Scan for the cell matching the given text and deliver its [X, Y] coordinate at center. 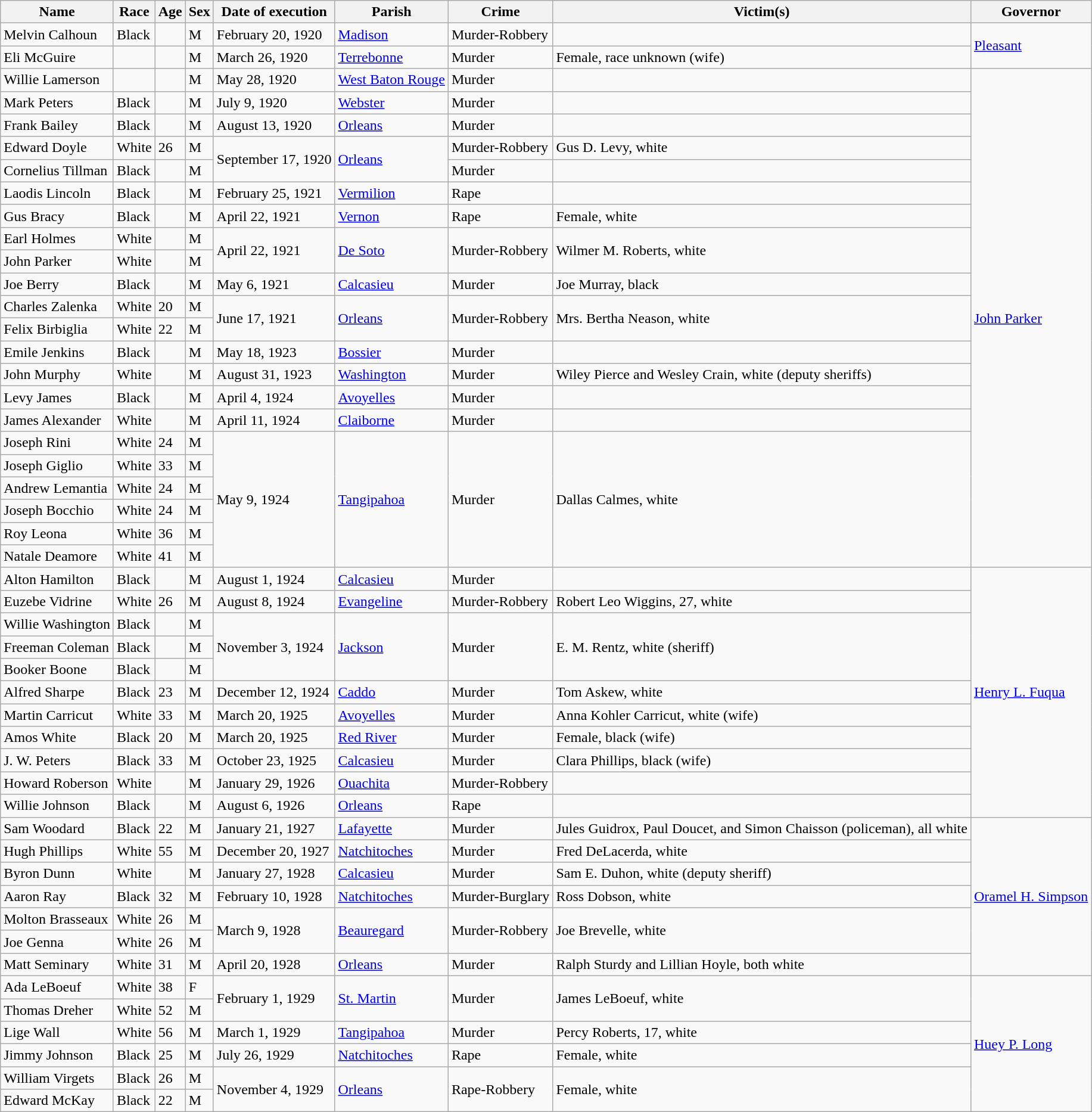
Joseph Bocchio [57, 511]
January 29, 1926 [274, 783]
Felix Birbiglia [57, 330]
Webster [391, 102]
Date of execution [274, 12]
April 4, 1924 [274, 397]
31 [170, 964]
February 25, 1921 [274, 193]
Clara Phillips, black (wife) [762, 760]
November 4, 1929 [274, 1089]
October 23, 1925 [274, 760]
Ada LeBoeuf [57, 987]
Dallas Calmes, white [762, 499]
Roy Leona [57, 533]
Oramel H. Simpson [1031, 896]
Victim(s) [762, 12]
St. Martin [391, 998]
Joseph Giglio [57, 465]
36 [170, 533]
Levy James [57, 397]
Lafayette [391, 828]
Name [57, 12]
Gus D. Levy, white [762, 148]
Age [170, 12]
December 20, 1927 [274, 851]
Jules Guidrox, Paul Doucet, and Simon Chaisson (policeman), all white [762, 828]
Charles Zalenka [57, 307]
Willie Lamerson [57, 80]
55 [170, 851]
Tom Askew, white [762, 692]
August 8, 1924 [274, 601]
Eli McGuire [57, 57]
Madison [391, 35]
Beauregard [391, 930]
June 17, 1921 [274, 318]
32 [170, 896]
Vermilion [391, 193]
23 [170, 692]
Joe Murray, black [762, 284]
Edward Doyle [57, 148]
Fred DeLacerda, white [762, 851]
Melvin Calhoun [57, 35]
Henry L. Fuqua [1031, 692]
January 27, 1928 [274, 874]
Amos White [57, 738]
August 1, 1924 [274, 579]
Pleasant [1031, 46]
Thomas Dreher [57, 1010]
Terrebonne [391, 57]
Huey P. Long [1031, 1043]
56 [170, 1033]
Sam Woodard [57, 828]
Sam E. Duhon, white (deputy sheriff) [762, 874]
Booker Boone [57, 670]
Evangeline [391, 601]
Joseph Rini [57, 443]
West Baton Rouge [391, 80]
December 12, 1924 [274, 692]
Percy Roberts, 17, white [762, 1033]
Parish [391, 12]
March 1, 1929 [274, 1033]
Washington [391, 375]
Jackson [391, 647]
Earl Holmes [57, 238]
Vernon [391, 216]
Caddo [391, 692]
Aaron Ray [57, 896]
May 9, 1924 [274, 499]
February 20, 1920 [274, 35]
January 21, 1927 [274, 828]
Wilmer M. Roberts, white [762, 250]
August 6, 1926 [274, 806]
Alfred Sharpe [57, 692]
38 [170, 987]
Female, black (wife) [762, 738]
Matt Seminary [57, 964]
Edward McKay [57, 1101]
Red River [391, 738]
Byron Dunn [57, 874]
Joe Brevelle, white [762, 930]
March 9, 1928 [274, 930]
William Virgets [57, 1078]
Female, race unknown (wife) [762, 57]
John Murphy [57, 375]
Ouachita [391, 783]
Freeman Coleman [57, 647]
Willie Washington [57, 624]
Alton Hamilton [57, 579]
Sex [199, 12]
De Soto [391, 250]
May 18, 1923 [274, 352]
July 9, 1920 [274, 102]
Joe Genna [57, 942]
Ross Dobson, white [762, 896]
Crime [500, 12]
February 10, 1928 [274, 896]
Laodis Lincoln [57, 193]
July 26, 1929 [274, 1055]
41 [170, 556]
Bossier [391, 352]
April 11, 1924 [274, 420]
April 20, 1928 [274, 964]
Governor [1031, 12]
August 31, 1923 [274, 375]
Martin Carricut [57, 715]
Lige Wall [57, 1033]
Howard Roberson [57, 783]
Murder-Burglary [500, 896]
Cornelius Tillman [57, 170]
Mark Peters [57, 102]
E. M. Rentz, white (sheriff) [762, 647]
May 28, 1920 [274, 80]
Mrs. Bertha Neason, white [762, 318]
November 3, 1924 [274, 647]
25 [170, 1055]
F [199, 987]
Emile Jenkins [57, 352]
52 [170, 1010]
Race [134, 12]
Claiborne [391, 420]
March 26, 1920 [274, 57]
Rape-Robbery [500, 1089]
Euzebe Vidrine [57, 601]
May 6, 1921 [274, 284]
Robert Leo Wiggins, 27, white [762, 601]
Gus Bracy [57, 216]
Hugh Phillips [57, 851]
Natale Deamore [57, 556]
Frank Bailey [57, 125]
Anna Kohler Carricut, white (wife) [762, 715]
Wiley Pierce and Wesley Crain, white (deputy sheriffs) [762, 375]
James Alexander [57, 420]
September 17, 1920 [274, 159]
February 1, 1929 [274, 998]
Ralph Sturdy and Lillian Hoyle, both white [762, 964]
Molton Brasseaux [57, 919]
Jimmy Johnson [57, 1055]
J. W. Peters [57, 760]
Andrew Lemantia [57, 488]
Joe Berry [57, 284]
Willie Johnson [57, 806]
James LeBoeuf, white [762, 998]
August 13, 1920 [274, 125]
